Search for the cell housing the specified text and yield its [x, y] center coordinate. 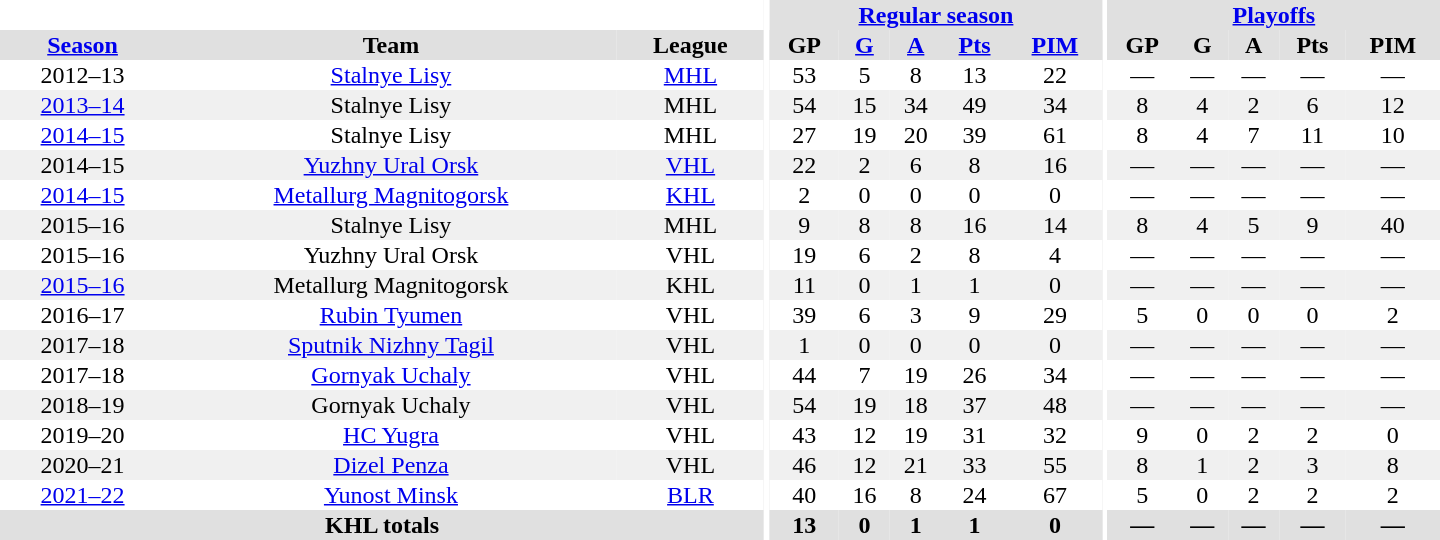
HC Yugra [391, 435]
10 [1393, 135]
31 [974, 435]
29 [1055, 315]
53 [804, 75]
Dizel Penza [391, 465]
Sputnik Nizhny Tagil [391, 345]
Regular season [936, 15]
League [690, 45]
33 [974, 465]
2019–20 [82, 435]
18 [916, 405]
Rubin Tyumen [391, 315]
2021–22 [82, 495]
61 [1055, 135]
2016–17 [82, 315]
26 [974, 375]
55 [1055, 465]
Playoffs [1274, 15]
KHL totals [382, 525]
15 [864, 105]
21 [916, 465]
24 [974, 495]
67 [1055, 495]
43 [804, 435]
49 [974, 105]
27 [804, 135]
2020–21 [82, 465]
Season [82, 45]
Yunost Minsk [391, 495]
48 [1055, 405]
44 [804, 375]
2013–14 [82, 105]
2018–19 [82, 405]
37 [974, 405]
BLR [690, 495]
2012–13 [82, 75]
20 [916, 135]
32 [1055, 435]
Team [391, 45]
14 [1055, 225]
46 [804, 465]
